Provide the [X, Y] coordinate of the cell's center where the given text is located.  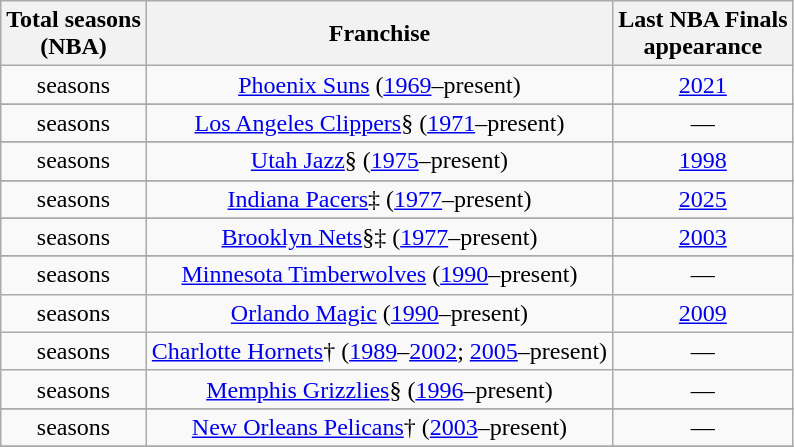
Brooklyn Nets§‡ (1977–present) [379, 237]
Last NBA Finalsappearance [703, 34]
Los Angeles Clippers§ (1971–present) [379, 123]
Utah Jazz§ (1975–present) [379, 161]
Franchise [379, 34]
Minnesota Timberwolves (1990–present) [379, 275]
Charlotte Hornets† (1989–2002; 2005–present) [379, 351]
Phoenix Suns (1969–present) [379, 85]
Orlando Magic (1990–present) [379, 313]
Memphis Grizzlies§ (1996–present) [379, 389]
New Orleans Pelicans† (2003–present) [379, 427]
2009 [703, 313]
2025 [703, 199]
Indiana Pacers‡ (1977–present) [379, 199]
2021 [703, 85]
2003 [703, 237]
Total seasons(NBA) [74, 34]
1998 [703, 161]
